Return (x, y) of the center of cell containing provided text 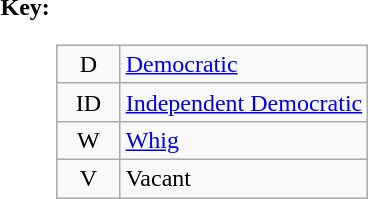
W (89, 140)
V (89, 178)
D (89, 64)
Democratic (244, 64)
Whig (244, 140)
Vacant (244, 178)
ID (89, 102)
Independent Democratic (244, 102)
